From the cell containing the given text, extract its center point as (X, Y) coordinate. 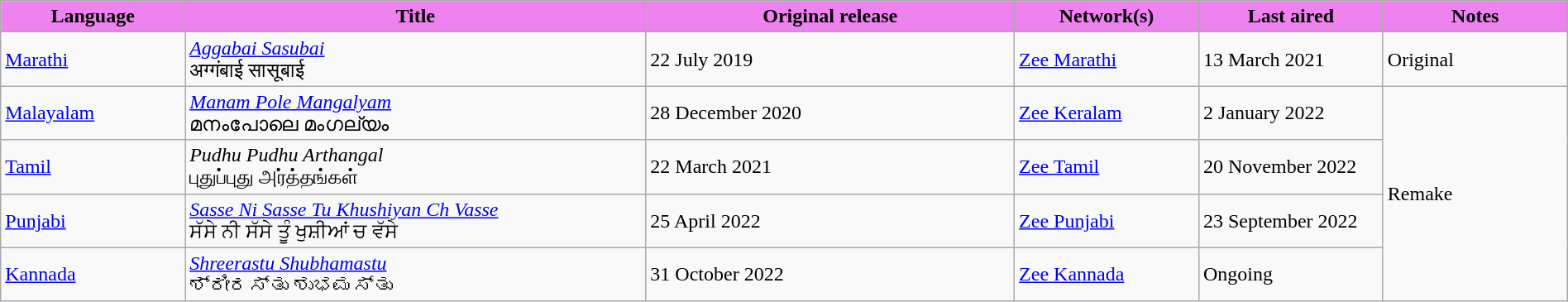
Pudhu Pudhu Arthangal புதுப்புது அர்த்தங்கள் (415, 167)
28 December 2020 (830, 113)
Manam Pole Mangalyam മനംപോലെ മംഗല്യം (415, 113)
20 November 2022 (1290, 167)
Last aired (1290, 17)
Zee Tamil (1107, 167)
Original release (830, 17)
22 July 2019 (830, 60)
23 September 2022 (1290, 220)
Notes (1475, 17)
31 October 2022 (830, 275)
Network(s) (1107, 17)
Ongoing (1290, 275)
Zee Punjabi (1107, 220)
Punjabi (93, 220)
Title (415, 17)
Zee Keralam (1107, 113)
Kannada (93, 275)
25 April 2022 (830, 220)
22 March 2021 (830, 167)
Tamil (93, 167)
Aggabai Sasubai अग्गंबाई सासूबाई (415, 60)
Zee Marathi (1107, 60)
2 January 2022 (1290, 113)
Malayalam (93, 113)
13 March 2021 (1290, 60)
Zee Kannada (1107, 275)
Marathi (93, 60)
Sasse Ni Sasse Tu Khushiyan Ch Vasse ਸੱਸੇ ਨੀ ਸੱਸੇ ਤੂੰ ਖੁਸ਼ੀਆਂ ਚ ਵੱਸੇ (415, 220)
Language (93, 17)
Remake (1475, 194)
Shreerastu Shubhamastu ಶ್ರೀರಸ್ತು ಶುಭಮಸ್ತು (415, 275)
Original (1475, 60)
